Determine the [X, Y] coordinate at the center of the cell enclosing the given text.  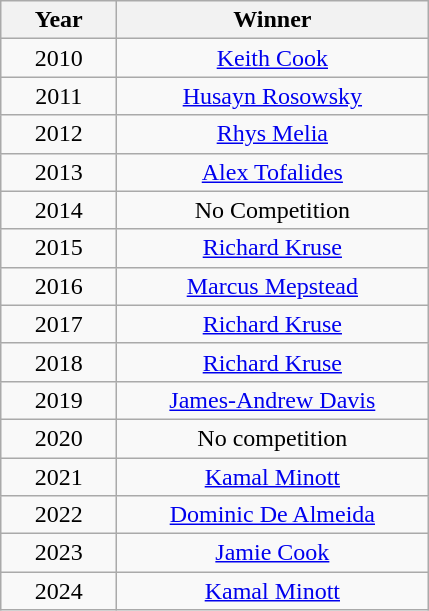
Alex Tofalides [272, 172]
Rhys Melia [272, 134]
2011 [59, 96]
2022 [59, 515]
Keith Cook [272, 58]
2023 [59, 553]
2019 [59, 400]
Jamie Cook [272, 553]
Marcus Mepstead [272, 286]
2014 [59, 210]
2010 [59, 58]
Dominic De Almeida [272, 515]
2015 [59, 248]
James-Andrew Davis [272, 400]
No competition [272, 438]
2024 [59, 591]
Husayn Rosowsky [272, 96]
2017 [59, 324]
2020 [59, 438]
Year [59, 20]
2013 [59, 172]
Winner [272, 20]
No Competition [272, 210]
2018 [59, 362]
2012 [59, 134]
2016 [59, 286]
2021 [59, 477]
